Return (X, Y) of the center of cell containing provided text 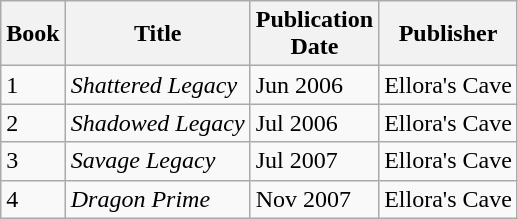
Savage Legacy (158, 161)
Book (33, 34)
Nov 2007 (314, 199)
Shadowed Legacy (158, 123)
2 (33, 123)
Jul 2006 (314, 123)
Jun 2006 (314, 85)
Dragon Prime (158, 199)
Publisher (448, 34)
PublicationDate (314, 34)
1 (33, 85)
Shattered Legacy (158, 85)
Title (158, 34)
4 (33, 199)
Jul 2007 (314, 161)
3 (33, 161)
